Return the (x, y) coordinate for the center point of the cell that contains the specified text.  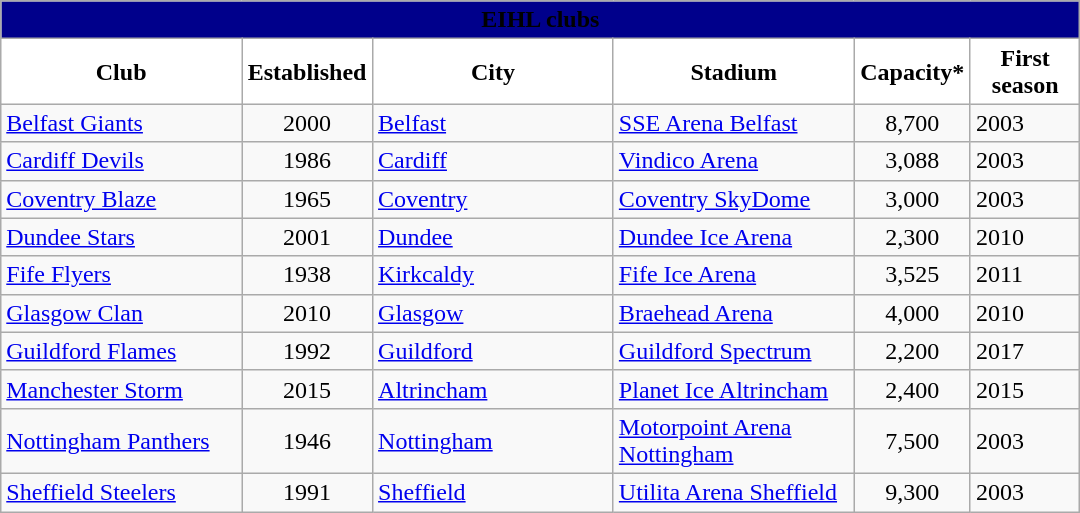
Coventry (494, 199)
Dundee Stars (122, 237)
2011 (1025, 275)
SSE Arena Belfast (734, 123)
Fife Flyers (122, 275)
9,300 (912, 492)
1986 (308, 161)
Motorpoint Arena Nottingham (734, 440)
Established (308, 72)
2000 (308, 123)
City (494, 72)
Cardiff Devils (122, 161)
Cardiff (494, 161)
Belfast Giants (122, 123)
Stadium (734, 72)
Capacity* (912, 72)
Fife Ice Arena (734, 275)
Sheffield (494, 492)
Guildford Spectrum (734, 351)
8,700 (912, 123)
2001 (308, 237)
1938 (308, 275)
7,500 (912, 440)
2017 (1025, 351)
Kirkcaldy (494, 275)
1992 (308, 351)
2,200 (912, 351)
Planet Ice Altrincham (734, 389)
3,088 (912, 161)
Guildford Flames (122, 351)
3,525 (912, 275)
Guildford (494, 351)
Manchester Storm (122, 389)
Club (122, 72)
3,000 (912, 199)
Glasgow (494, 313)
Sheffield Steelers (122, 492)
Altrincham (494, 389)
1991 (308, 492)
EIHL clubs (540, 20)
Glasgow Clan (122, 313)
Utilita Arena Sheffield (734, 492)
1965 (308, 199)
2,400 (912, 389)
Vindico Arena (734, 161)
Braehead Arena (734, 313)
Dundee Ice Arena (734, 237)
Belfast (494, 123)
4,000 (912, 313)
Nottingham Panthers (122, 440)
Coventry SkyDome (734, 199)
Coventry Blaze (122, 199)
Nottingham (494, 440)
Dundee (494, 237)
First season (1025, 72)
1946 (308, 440)
2,300 (912, 237)
